For the text-containing cell, return its midpoint in (x, y) coordinate format. 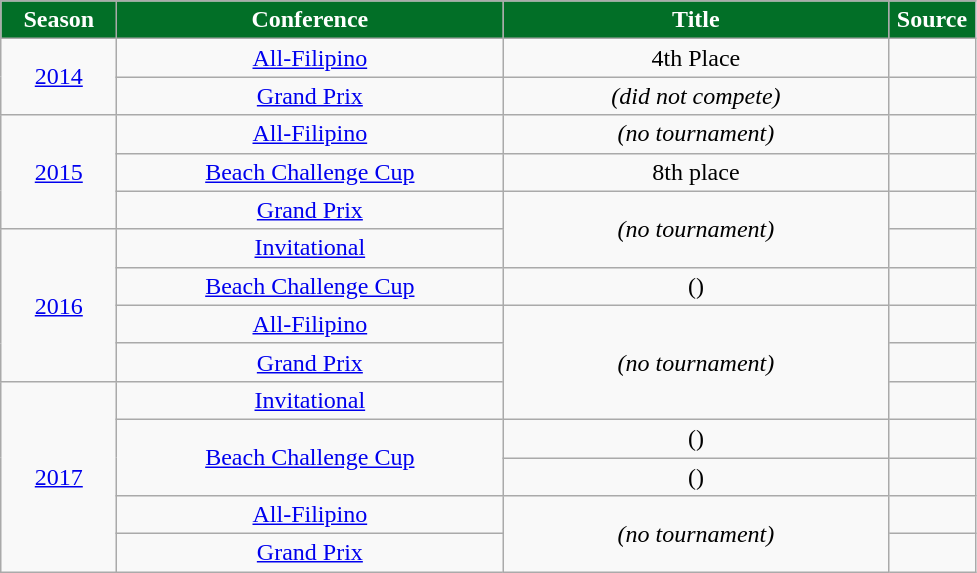
Source (932, 20)
Season (59, 20)
Conference (310, 20)
2015 (59, 172)
2017 (59, 476)
Title (696, 20)
2016 (59, 305)
(did not compete) (696, 96)
4th Place (696, 58)
2014 (59, 77)
8th place (696, 172)
